Find where the given text appears and provide that cell's center as [X, Y] coordinate. 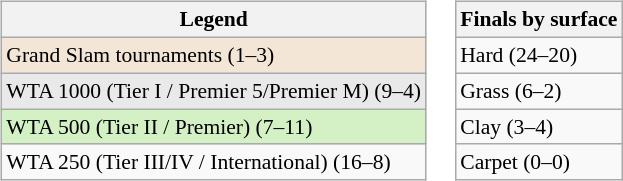
Carpet (0–0) [538, 162]
Clay (3–4) [538, 127]
WTA 1000 (Tier I / Premier 5/Premier M) (9–4) [214, 91]
Legend [214, 20]
WTA 500 (Tier II / Premier) (7–11) [214, 127]
Grand Slam tournaments (1–3) [214, 55]
WTA 250 (Tier III/IV / International) (16–8) [214, 162]
Hard (24–20) [538, 55]
Grass (6–2) [538, 91]
Finals by surface [538, 20]
